From the cell containing the given text, extract its center point as (x, y) coordinate. 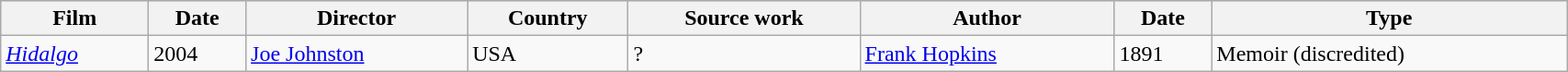
? (744, 54)
Type (1389, 18)
Source work (744, 18)
Director (356, 18)
1891 (1163, 54)
Author (987, 18)
USA (547, 54)
Country (547, 18)
Joe Johnston (356, 54)
Hidalgo (75, 54)
2004 (197, 54)
Film (75, 18)
Frank Hopkins (987, 54)
Memoir (discredited) (1389, 54)
